Scan for the cell matching the given text and deliver its (X, Y) coordinate at center. 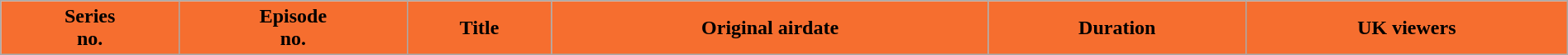
UK viewers (1406, 28)
Duration (1116, 28)
Title (480, 28)
Seriesno. (90, 28)
Episodeno. (294, 28)
Original airdate (770, 28)
